From the cell containing the given text, extract its center point as (X, Y) coordinate. 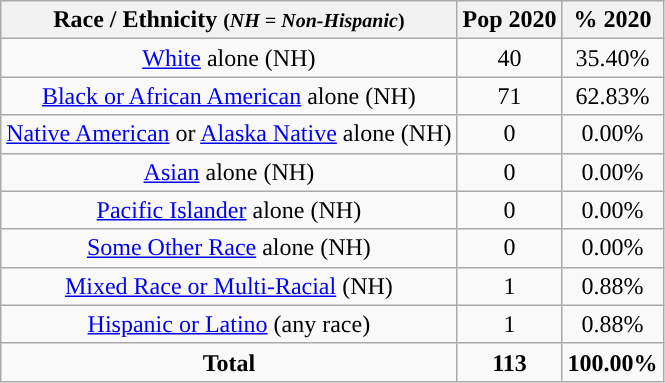
113 (510, 362)
Black or African American alone (NH) (229, 96)
Race / Ethnicity (NH = Non-Hispanic) (229, 20)
Pacific Islander alone (NH) (229, 210)
40 (510, 58)
Asian alone (NH) (229, 172)
62.83% (612, 96)
White alone (NH) (229, 58)
Mixed Race or Multi-Racial (NH) (229, 286)
100.00% (612, 362)
Hispanic or Latino (any race) (229, 324)
Native American or Alaska Native alone (NH) (229, 134)
Total (229, 362)
Pop 2020 (510, 20)
% 2020 (612, 20)
35.40% (612, 58)
Some Other Race alone (NH) (229, 248)
71 (510, 96)
